Provide the (X, Y) coordinate of the cell's center where the given text is located.  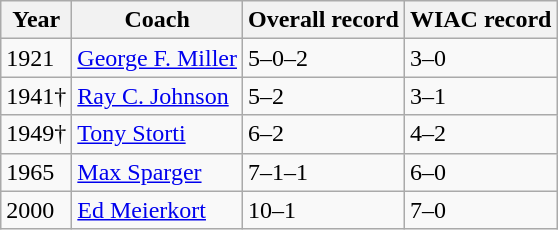
7–1–1 (323, 172)
Ray C. Johnson (158, 96)
5–2 (323, 96)
1941† (36, 96)
WIAC record (480, 20)
1965 (36, 172)
Year (36, 20)
3–1 (480, 96)
Overall record (323, 20)
Ed Meierkort (158, 210)
1921 (36, 58)
7–0 (480, 210)
George F. Miller (158, 58)
4–2 (480, 134)
Coach (158, 20)
Tony Storti (158, 134)
6–2 (323, 134)
3–0 (480, 58)
5–0–2 (323, 58)
1949† (36, 134)
10–1 (323, 210)
Max Sparger (158, 172)
2000 (36, 210)
6–0 (480, 172)
